Pinpoint the cell where the given text exists, returning its [X, Y] midpoint coordinate. 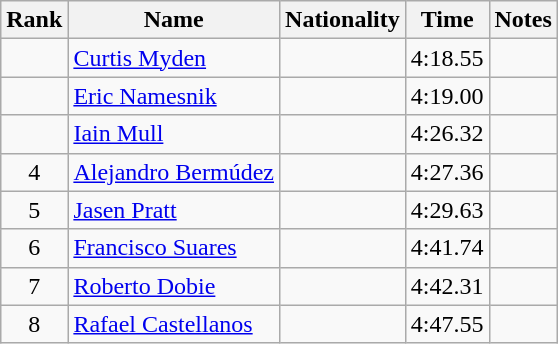
Eric Namesnik [174, 96]
5 [34, 210]
Rank [34, 20]
Iain Mull [174, 134]
4 [34, 172]
Notes [523, 20]
6 [34, 248]
Rafael Castellanos [174, 324]
Time [447, 20]
4:47.55 [447, 324]
Curtis Myden [174, 58]
4:26.32 [447, 134]
Nationality [343, 20]
8 [34, 324]
4:42.31 [447, 286]
4:18.55 [447, 58]
7 [34, 286]
Alejandro Bermúdez [174, 172]
Jasen Pratt [174, 210]
4:41.74 [447, 248]
Francisco Suares [174, 248]
4:19.00 [447, 96]
Roberto Dobie [174, 286]
4:29.63 [447, 210]
4:27.36 [447, 172]
Name [174, 20]
